Identify which cell holds the provided text, then report its [x, y] central coordinate. 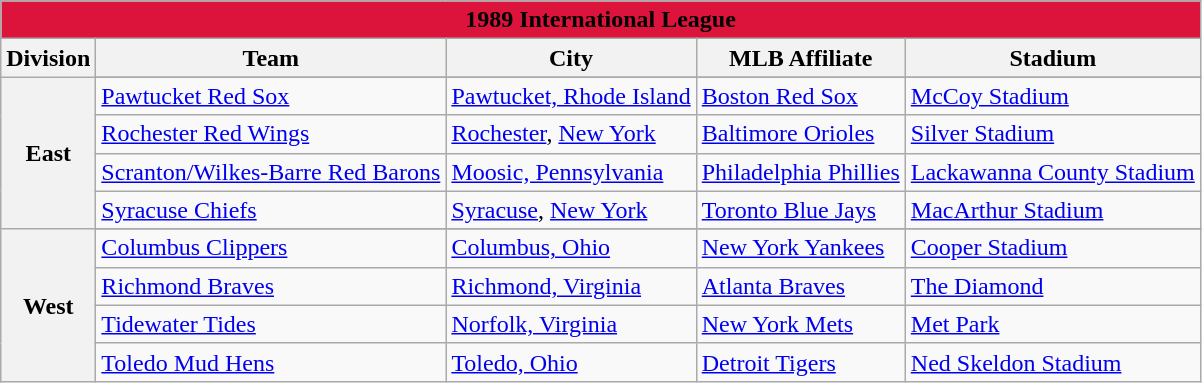
Norfolk, Virginia [571, 324]
Pawtucket Red Sox [271, 96]
Stadium [1052, 58]
Syracuse, New York [571, 210]
Detroit Tigers [800, 362]
Toledo, Ohio [571, 362]
Lackawanna County Stadium [1052, 172]
City [571, 58]
Silver Stadium [1052, 134]
MLB Affiliate [800, 58]
West [48, 305]
East [48, 153]
Atlanta Braves [800, 286]
McCoy Stadium [1052, 96]
The Diamond [1052, 286]
Rochester Red Wings [271, 134]
Moosic, Pennsylvania [571, 172]
Division [48, 58]
MacArthur Stadium [1052, 210]
Scranton/Wilkes-Barre Red Barons [271, 172]
Columbus Clippers [271, 248]
Rochester, New York [571, 134]
Richmond Braves [271, 286]
New York Yankees [800, 248]
Philadelphia Phillies [800, 172]
Boston Red Sox [800, 96]
Columbus, Ohio [571, 248]
1989 International League [601, 20]
Baltimore Orioles [800, 134]
Richmond, Virginia [571, 286]
Cooper Stadium [1052, 248]
Team [271, 58]
Pawtucket, Rhode Island [571, 96]
Ned Skeldon Stadium [1052, 362]
Toledo Mud Hens [271, 362]
Tidewater Tides [271, 324]
Met Park [1052, 324]
New York Mets [800, 324]
Syracuse Chiefs [271, 210]
Toronto Blue Jays [800, 210]
